Determine the (x, y) coordinate at the center of the cell enclosing the given text.  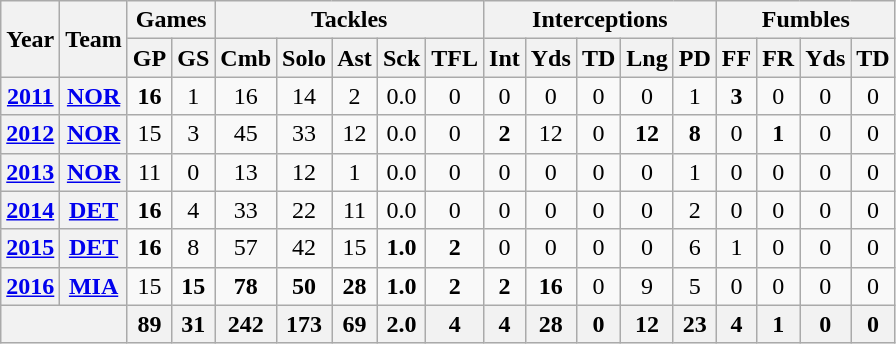
GP (149, 58)
89 (149, 324)
MIA (94, 286)
Int (505, 58)
57 (246, 248)
Solo (304, 58)
6 (694, 248)
5 (694, 286)
78 (246, 286)
GS (194, 58)
242 (246, 324)
2013 (30, 172)
Sck (401, 58)
50 (304, 286)
2.0 (401, 324)
22 (304, 210)
2016 (30, 286)
2014 (30, 210)
Team (94, 39)
Games (170, 20)
2011 (30, 96)
31 (194, 324)
PD (694, 58)
45 (246, 134)
Year (30, 39)
FR (778, 58)
Tackles (350, 20)
42 (304, 248)
13 (246, 172)
FF (736, 58)
23 (694, 324)
173 (304, 324)
Lng (647, 58)
Ast (355, 58)
9 (647, 286)
Cmb (246, 58)
14 (304, 96)
2012 (30, 134)
TFL (455, 58)
Fumbles (806, 20)
Interceptions (600, 20)
2015 (30, 248)
69 (355, 324)
